Detect which cell encompasses the target text, then output its (X, Y) center coordinate. 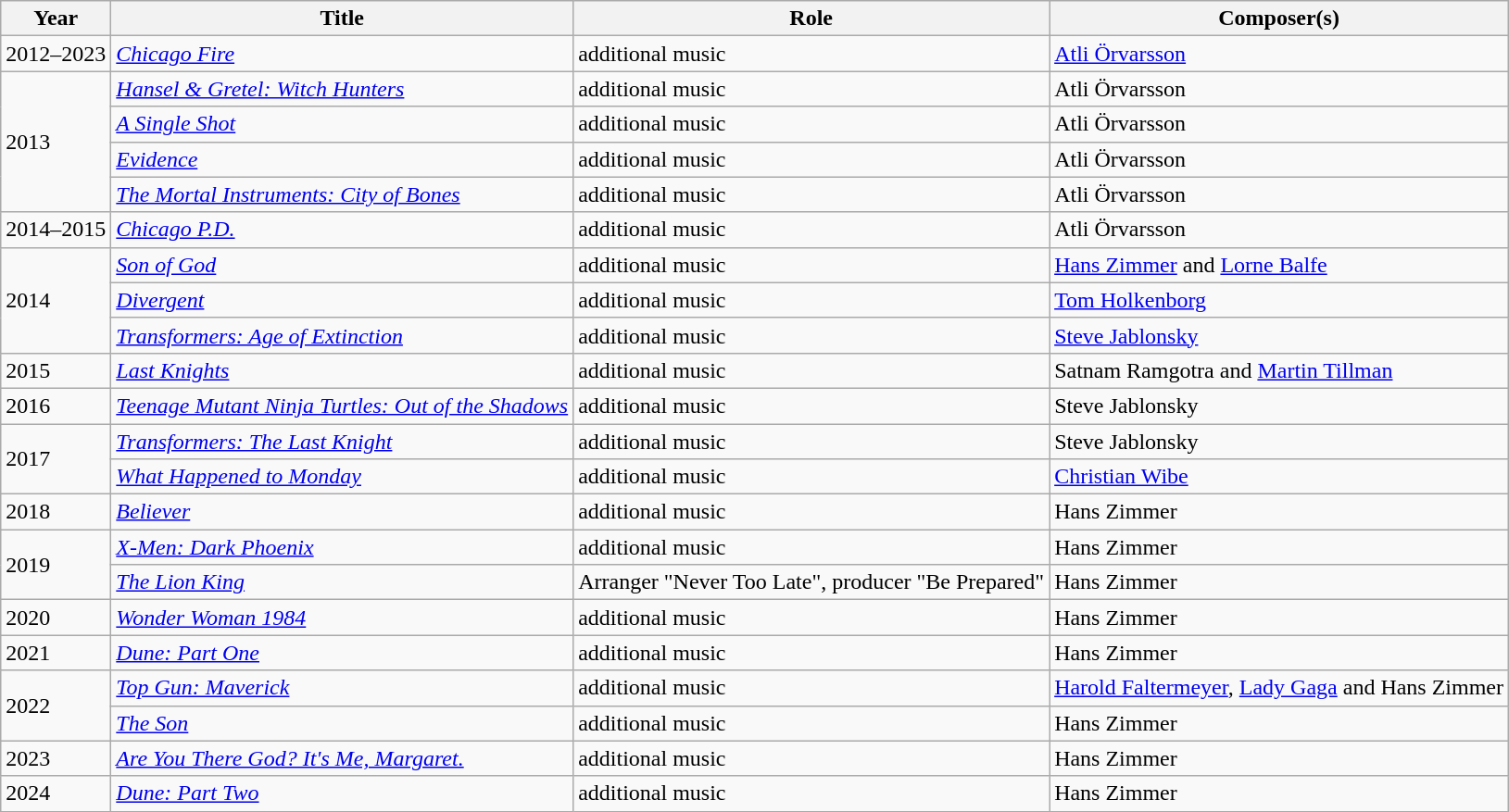
Wonder Woman 1984 (343, 618)
Last Knights (343, 370)
X-Men: Dark Phoenix (343, 547)
2015 (56, 370)
Composer(s) (1279, 19)
2014–2015 (56, 230)
Are You There God? It's Me, Margaret. (343, 758)
Transformers: The Last Knight (343, 442)
Role (811, 19)
A Single Shot (343, 124)
2023 (56, 758)
Transformers: Age of Extinction (343, 335)
Divergent (343, 300)
2018 (56, 512)
Chicago P.D. (343, 230)
What Happened to Monday (343, 477)
Tom Holkenborg (1279, 300)
2019 (56, 565)
Son of God (343, 265)
Dune: Part Two (343, 793)
Believer (343, 512)
2021 (56, 653)
2024 (56, 793)
Year (56, 19)
Harold Faltermeyer, Lady Gaga and Hans Zimmer (1279, 688)
2012–2023 (56, 54)
The Lion King (343, 582)
Hansel & Gretel: Witch Hunters (343, 89)
2013 (56, 142)
The Mortal Instruments: City of Bones (343, 194)
Arranger "Never Too Late", producer "Be Prepared" (811, 582)
2017 (56, 459)
Satnam Ramgotra and Martin Tillman (1279, 370)
Teenage Mutant Ninja Turtles: Out of the Shadows (343, 406)
Title (343, 19)
Dune: Part One (343, 653)
2014 (56, 300)
Top Gun: Maverick (343, 688)
Christian Wibe (1279, 477)
2020 (56, 618)
Evidence (343, 159)
The Son (343, 723)
Hans Zimmer and Lorne Balfe (1279, 265)
Chicago Fire (343, 54)
2016 (56, 406)
2022 (56, 706)
